Capture the cell that displays the provided text and extract its [x, y] central coordinate. 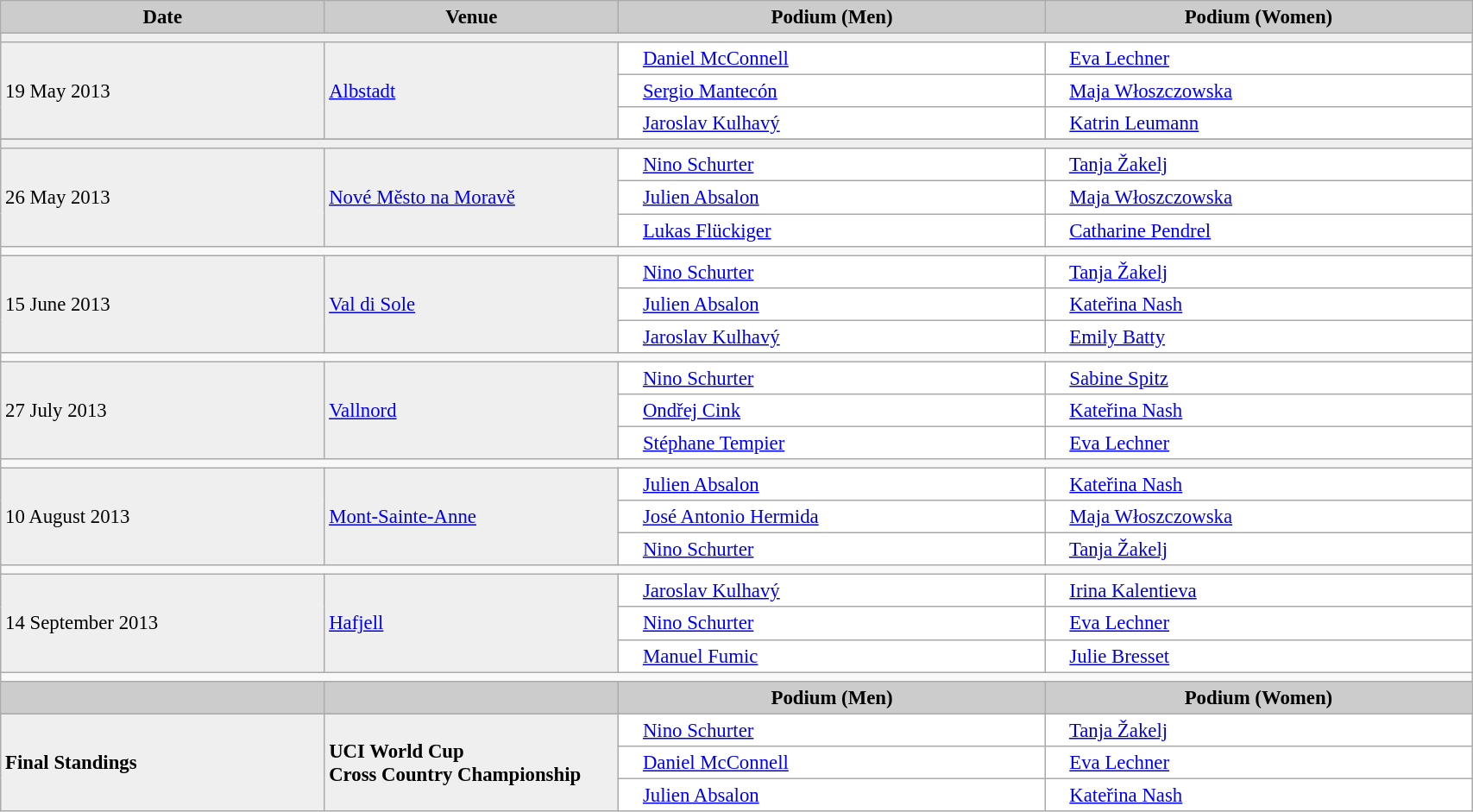
Albstadt [471, 91]
Manuel Fumic [832, 656]
Nové Město na Moravě [471, 197]
19 May 2013 [162, 91]
Final Standings [162, 763]
UCI World Cup Cross Country Championship [471, 763]
Vallnord [471, 411]
Ondřej Cink [832, 411]
10 August 2013 [162, 518]
26 May 2013 [162, 197]
Sergio Mantecón [832, 91]
Emily Batty [1258, 337]
Sabine Spitz [1258, 378]
Stéphane Tempier [832, 443]
Irina Kalentieva [1258, 591]
Lukas Flückiger [832, 230]
Val di Sole [471, 304]
Catharine Pendrel [1258, 230]
Hafjell [471, 623]
José Antonio Hermida [832, 517]
Julie Bresset [1258, 656]
14 September 2013 [162, 623]
15 June 2013 [162, 304]
Mont-Sainte-Anne [471, 518]
Venue [471, 17]
Katrin Leumann [1258, 123]
27 July 2013 [162, 411]
Date [162, 17]
